For the text-containing cell, return its midpoint in (x, y) coordinate format. 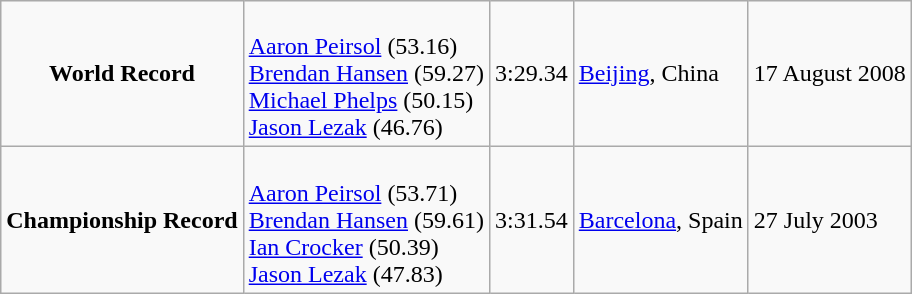
3:31.54 (532, 220)
27 July 2003 (830, 220)
Championship Record (122, 220)
World Record (122, 74)
Aaron Peirsol (53.71)Brendan Hansen (59.61)Ian Crocker (50.39)Jason Lezak (47.83) (366, 220)
3:29.34 (532, 74)
Aaron Peirsol (53.16)Brendan Hansen (59.27)Michael Phelps (50.15)Jason Lezak (46.76) (366, 74)
17 August 2008 (830, 74)
Barcelona, Spain (660, 220)
Beijing, China (660, 74)
